For the text-containing cell, return its midpoint in (X, Y) coordinate format. 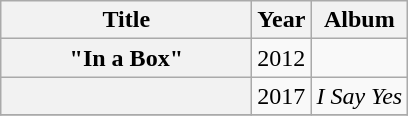
I Say Yes (360, 96)
2012 (282, 58)
2017 (282, 96)
Album (360, 20)
Year (282, 20)
"In a Box" (126, 58)
Title (126, 20)
